Return the [X, Y] coordinate for the center point of the cell that contains the specified text.  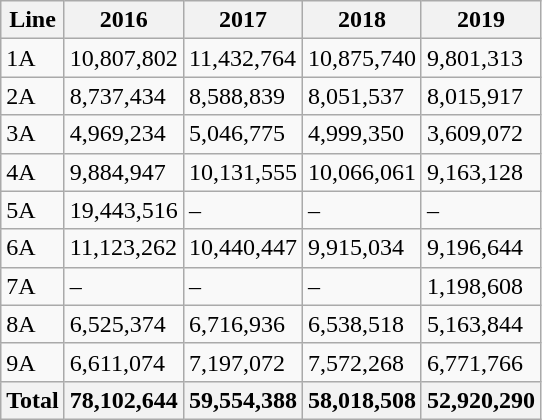
9A [33, 362]
4A [33, 172]
Line [33, 20]
7A [33, 286]
6A [33, 248]
19,443,516 [124, 210]
78,102,644 [124, 400]
9,915,034 [362, 248]
9,801,313 [480, 58]
9,884,947 [124, 172]
11,123,262 [124, 248]
9,163,128 [480, 172]
8,737,434 [124, 96]
4,969,234 [124, 134]
7,572,268 [362, 362]
1A [33, 58]
6,525,374 [124, 324]
3A [33, 134]
6,538,518 [362, 324]
10,440,447 [242, 248]
6,716,936 [242, 324]
10,131,555 [242, 172]
52,920,290 [480, 400]
5A [33, 210]
8,588,839 [242, 96]
1,198,608 [480, 286]
59,554,388 [242, 400]
8,015,917 [480, 96]
3,609,072 [480, 134]
6,611,074 [124, 362]
2017 [242, 20]
4,999,350 [362, 134]
2016 [124, 20]
8A [33, 324]
9,196,644 [480, 248]
10,807,802 [124, 58]
5,046,775 [242, 134]
11,432,764 [242, 58]
2A [33, 96]
2019 [480, 20]
7,197,072 [242, 362]
5,163,844 [480, 324]
Total [33, 400]
10,066,061 [362, 172]
10,875,740 [362, 58]
2018 [362, 20]
58,018,508 [362, 400]
6,771,766 [480, 362]
8,051,537 [362, 96]
